Capture the cell that displays the provided text and extract its [x, y] central coordinate. 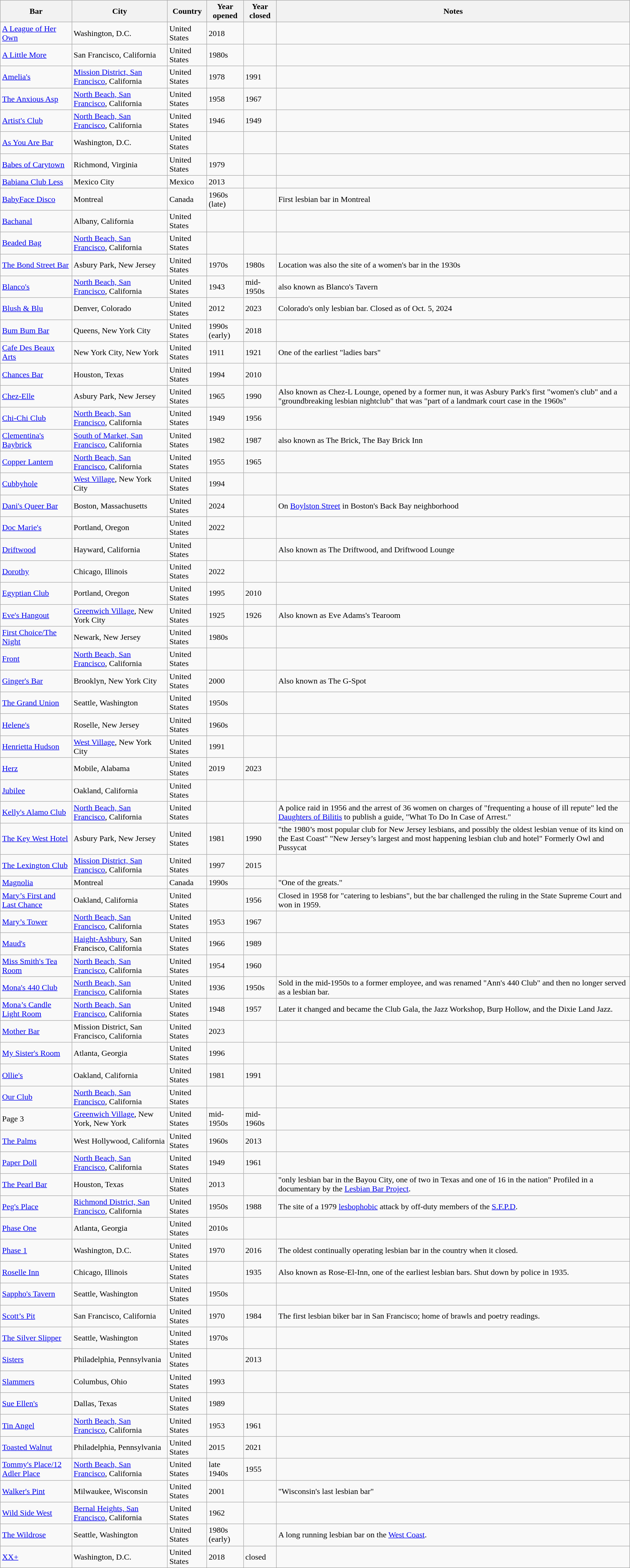
The Bond Street Bar [36, 265]
Milwaukee, Wisconsin [119, 1491]
Dani's Queer Bar [36, 506]
Mobile, Alabama [119, 769]
Copper Lantern [36, 462]
A Little More [36, 55]
1988 [260, 1206]
Colorado's only lesbian bar. Closed as of Oct. 5, 2024 [453, 309]
Notes [453, 11]
1996 [225, 1053]
1926 [260, 615]
Year closed [260, 11]
BabyFace Disco [36, 199]
Denver, Colorado [119, 309]
Scott’s Pit [36, 1316]
Also known as Eve Adams's Tearoom [453, 615]
Year opened [225, 11]
1958 [225, 99]
2016 [260, 1250]
1995 [225, 593]
The Anxious Asp [36, 99]
Location was also the site of a women's bar in the 1930s [453, 265]
XX+ [36, 1557]
Newark, New Jersey [119, 637]
Mona’s Candle Light Room [36, 1010]
1935 [260, 1272]
Chez-Elle [36, 396]
1943 [225, 287]
South of Market, San Francisco, California [119, 440]
1966 [225, 944]
Our Club [36, 1097]
Wild Side West [36, 1513]
also known as Blanco's Tavern [453, 287]
Driftwood [36, 549]
The Wildrose [36, 1535]
Richmond District, San Francisco, California [119, 1206]
Maud's [36, 944]
Mary’s Tower [36, 921]
Henrietta Hudson [36, 746]
Sue Ellen's [36, 1403]
Richmond, Virginia [119, 164]
Chances Bar [36, 374]
Greenwich Village, New York City [119, 615]
1980s (early) [225, 1535]
Boston, Massachusetts [119, 506]
Phase 1 [36, 1250]
Sisters [36, 1360]
late 1940s [225, 1469]
Bachanal [36, 221]
1960 [260, 965]
Paper Doll [36, 1162]
Front [36, 659]
1925 [225, 615]
The Palms [36, 1141]
Walker's Pint [36, 1491]
The Pearl Bar [36, 1185]
Eve's Hangout [36, 615]
Clementina's Baybrick [36, 440]
Amelia's [36, 77]
1962 [225, 1513]
Blush & Blu [36, 309]
Dorothy [36, 571]
1946 [225, 120]
Cafe Des Beaux Arts [36, 353]
Chi-Chi Club [36, 418]
Sappho's Tavern [36, 1294]
1954 [225, 965]
Mona's 440 Club [36, 987]
1982 [225, 440]
Brooklyn, New York City [119, 681]
1987 [260, 440]
Mother Bar [36, 1031]
Artist's Club [36, 120]
On Boylston Street in Boston's Back Bay neighborhood [453, 506]
Helene's [36, 725]
Jubilee [36, 790]
closed [260, 1557]
First lesbian bar in Montreal [453, 199]
The oldest continually operating lesbian bar in the country when it closed. [453, 1250]
Roselle, New Jersey [119, 725]
A long running lesbian bar on the West Coast. [453, 1535]
Miss Smith's Tea Room [36, 965]
2010s [225, 1228]
1957 [260, 1010]
The Grand Union [36, 703]
1911 [225, 353]
2021 [260, 1447]
Cubbyhole [36, 484]
1990s (early) [225, 330]
Egyptian Club [36, 593]
Tin Angel [36, 1426]
"Wisconsin's last lesbian bar" [453, 1491]
1984 [260, 1316]
My Sister's Room [36, 1053]
Also known as Rose-El-Inn, one of the earliest lesbian bars. Shut down by police in 1935. [453, 1272]
The Lexington Club [36, 865]
Blanco's [36, 287]
1960s (late) [225, 199]
Magnolia [36, 882]
Tommy's Place/12 Adler Place [36, 1469]
mid-1960s [260, 1119]
Queens, New York City [119, 330]
The first lesbian biker bar in San Francisco; home of brawls and poetry readings. [453, 1316]
One of the earliest "ladies bars" [453, 353]
Mexico [187, 182]
Closed in 1958 for "catering to lesbians", but the bar challenged the ruling in the State Supreme Court and won in 1959. [453, 900]
Herz [36, 769]
Albany, California [119, 221]
1990s [225, 882]
First Choice/The Night [36, 637]
2000 [225, 681]
Babes of Carytown [36, 164]
Ginger's Bar [36, 681]
Roselle Inn [36, 1272]
Page 3 [36, 1119]
Country [187, 11]
Later it changed and became the Club Gala, the Jazz Workshop, Burp Hollow, and the Dixie Land Jazz. [453, 1010]
Also known as The Driftwood, and Driftwood Lounge [453, 549]
New York City, New York [119, 353]
Babiana Club Less [36, 182]
2001 [225, 1491]
2019 [225, 769]
2012 [225, 309]
The site of a 1979 lesbophobic attack by off-duty members of the S.F.P.D. [453, 1206]
1978 [225, 77]
also known as The Brick, The Bay Brick Inn [453, 440]
Slammers [36, 1382]
"One of the greats." [453, 882]
Columbus, Ohio [119, 1382]
2024 [225, 506]
1997 [225, 865]
West Hollywood, California [119, 1141]
Hayward, California [119, 549]
Ollie's [36, 1075]
Bar [36, 11]
The Key West Hotel [36, 839]
1948 [225, 1010]
The Silver Slipper [36, 1338]
1979 [225, 164]
Beaded Bag [36, 243]
Mary’s First and Last Chance [36, 900]
As You Are Bar [36, 143]
Kelly's Alamo Club [36, 812]
Greenwich Village, New York, New York [119, 1119]
Phase One [36, 1228]
Dallas, Texas [119, 1403]
Bernal Heights, San Francisco, California [119, 1513]
Sold in the mid-1950s to a former employee, and was renamed "Ann's 440 Club" and then no longer served as a lesbian bar. [453, 987]
Toasted Walnut [36, 1447]
Also known as The G-Spot [453, 681]
"only lesbian bar in the Bayou City, one of two in Texas and one of 16 in the nation" Profiled in a documentary by the Lesbian Bar Project. [453, 1185]
1993 [225, 1382]
1936 [225, 987]
Doc Marie's [36, 528]
A League of Her Own [36, 33]
1921 [260, 353]
Bum Bum Bar [36, 330]
Peg's Place [36, 1206]
Mexico City [119, 182]
Haight-Ashbury, San Francisco, California [119, 944]
City [119, 11]
